From the cell containing the given text, extract its center point as (X, Y) coordinate. 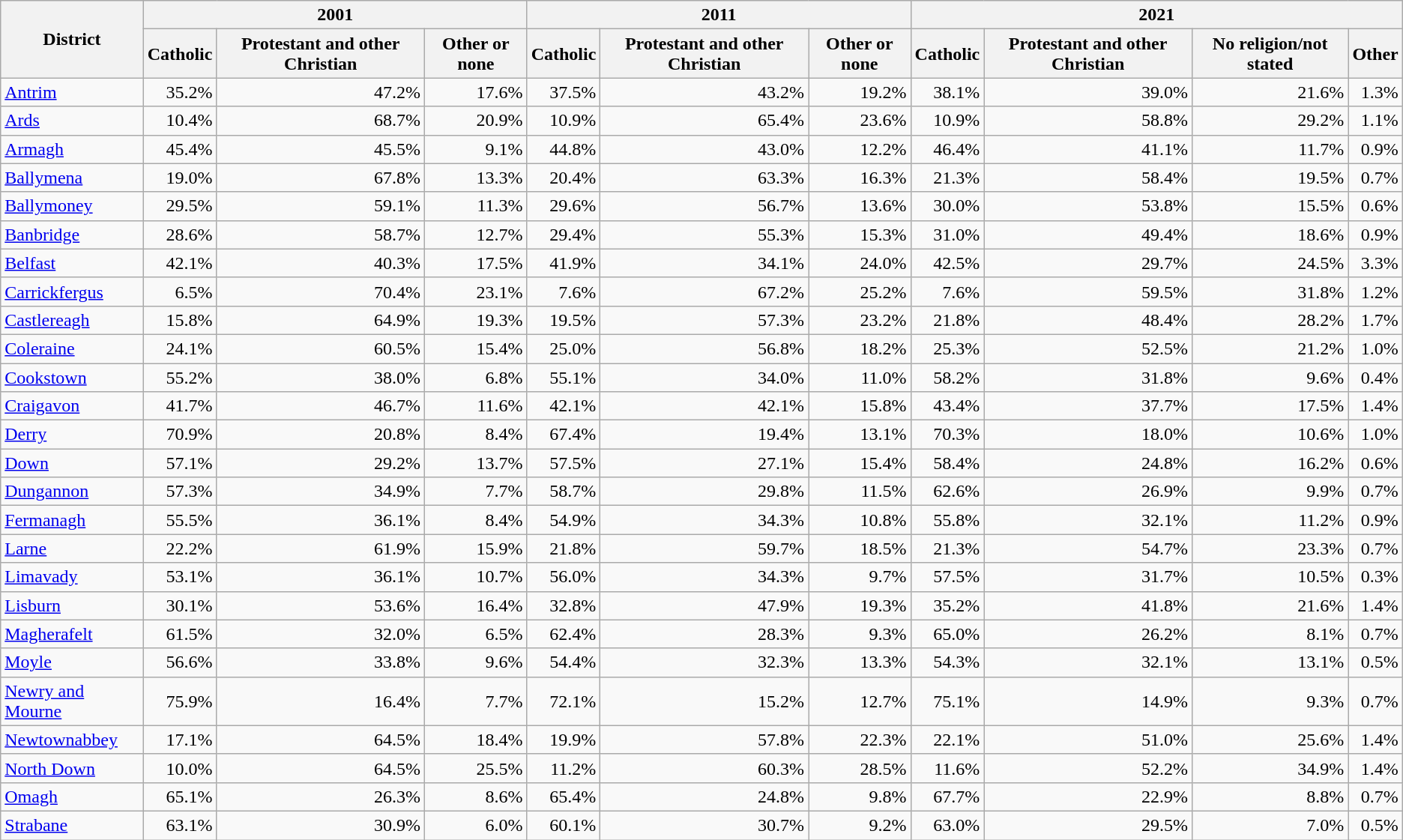
12.2% (860, 149)
1.3% (1375, 92)
10.4% (180, 121)
6.8% (477, 377)
23.6% (860, 121)
26.2% (1088, 634)
Derry (72, 435)
19.4% (704, 435)
14.9% (1088, 701)
46.4% (947, 149)
9.1% (477, 149)
Castlereagh (72, 320)
21.2% (1270, 348)
55.3% (704, 235)
7.0% (1270, 825)
54.3% (947, 662)
70.3% (947, 435)
Belfast (72, 263)
24.0% (860, 263)
32.8% (564, 605)
23.3% (1270, 549)
8.6% (477, 797)
24.1% (180, 348)
19.0% (180, 178)
0.4% (1375, 377)
10.8% (860, 520)
Coleraine (72, 348)
43.4% (947, 406)
57.1% (180, 463)
59.7% (704, 549)
22.2% (180, 549)
55.2% (180, 377)
District (72, 39)
Down (72, 463)
29.4% (564, 235)
31.7% (1088, 577)
Ballymena (72, 178)
26.3% (321, 797)
18.2% (860, 348)
34.1% (704, 263)
60.1% (564, 825)
27.1% (704, 463)
Carrickfergus (72, 291)
Magherafelt (72, 634)
8.8% (1270, 797)
20.9% (477, 121)
3.3% (1375, 263)
65.1% (180, 797)
54.9% (564, 520)
23.2% (860, 320)
No religion/not stated (1270, 54)
58.8% (1088, 121)
63.1% (180, 825)
45.5% (321, 149)
0.3% (1375, 577)
33.8% (321, 662)
42.5% (947, 263)
55.5% (180, 520)
75.1% (947, 701)
53.1% (180, 577)
10.7% (477, 577)
1.1% (1375, 121)
15.5% (1270, 206)
32.3% (704, 662)
Craigavon (72, 406)
2021 (1156, 15)
25.5% (477, 768)
13.6% (860, 206)
Fermanagh (72, 520)
10.5% (1270, 577)
9.2% (860, 825)
31.0% (947, 235)
17.1% (180, 740)
2011 (719, 15)
Dungannon (72, 492)
Limavady (72, 577)
23.1% (477, 291)
58.2% (947, 377)
41.1% (1088, 149)
63.0% (947, 825)
24.5% (1270, 263)
9.9% (1270, 492)
19.2% (860, 92)
25.3% (947, 348)
Larne (72, 549)
22.3% (860, 740)
Moyle (72, 662)
18.6% (1270, 235)
15.2% (704, 701)
63.3% (704, 178)
51.0% (1088, 740)
62.4% (564, 634)
48.4% (1088, 320)
70.4% (321, 291)
37.7% (1088, 406)
22.9% (1088, 797)
20.8% (321, 435)
Newtownabbey (72, 740)
67.4% (564, 435)
38.0% (321, 377)
Ballymoney (72, 206)
11.5% (860, 492)
11.0% (860, 377)
40.3% (321, 263)
16.2% (1270, 463)
10.6% (1270, 435)
25.2% (860, 291)
55.1% (564, 377)
53.6% (321, 605)
Antrim (72, 92)
62.6% (947, 492)
9.8% (860, 797)
Cookstown (72, 377)
60.3% (704, 768)
61.9% (321, 549)
18.0% (1088, 435)
54.7% (1088, 549)
59.5% (1088, 291)
57.8% (704, 740)
26.9% (1088, 492)
52.5% (1088, 348)
18.5% (860, 549)
16.3% (860, 178)
56.7% (704, 206)
56.8% (704, 348)
41.7% (180, 406)
49.4% (1088, 235)
60.5% (321, 348)
29.8% (704, 492)
68.7% (321, 121)
13.7% (477, 463)
25.0% (564, 348)
43.0% (704, 149)
28.2% (1270, 320)
30.1% (180, 605)
41.8% (1088, 605)
Banbridge (72, 235)
9.7% (860, 577)
47.9% (704, 605)
38.1% (947, 92)
11.3% (477, 206)
39.0% (1088, 92)
75.9% (180, 701)
11.7% (1270, 149)
54.4% (564, 662)
53.8% (1088, 206)
20.4% (564, 178)
72.1% (564, 701)
30.9% (321, 825)
65.0% (947, 634)
Strabane (72, 825)
47.2% (321, 92)
55.8% (947, 520)
22.1% (947, 740)
28.3% (704, 634)
Other (1375, 54)
2001 (335, 15)
67.7% (947, 797)
45.4% (180, 149)
34.0% (704, 377)
North Down (72, 768)
59.1% (321, 206)
46.7% (321, 406)
28.5% (860, 768)
52.2% (1088, 768)
67.8% (321, 178)
43.2% (704, 92)
1.7% (1375, 320)
64.9% (321, 320)
1.2% (1375, 291)
Omagh (72, 797)
6.0% (477, 825)
8.1% (1270, 634)
70.9% (180, 435)
56.0% (564, 577)
29.7% (1088, 263)
28.6% (180, 235)
25.6% (1270, 740)
18.4% (477, 740)
56.6% (180, 662)
19.9% (564, 740)
Newry and Mourne (72, 701)
Ards (72, 121)
Armagh (72, 149)
30.7% (704, 825)
67.2% (704, 291)
41.9% (564, 263)
29.6% (564, 206)
44.8% (564, 149)
37.5% (564, 92)
61.5% (180, 634)
32.0% (321, 634)
17.6% (477, 92)
30.0% (947, 206)
15.3% (860, 235)
10.0% (180, 768)
Lisburn (72, 605)
15.9% (477, 549)
